Extract the [X, Y] coordinate from the center of the cell holding the provided text.  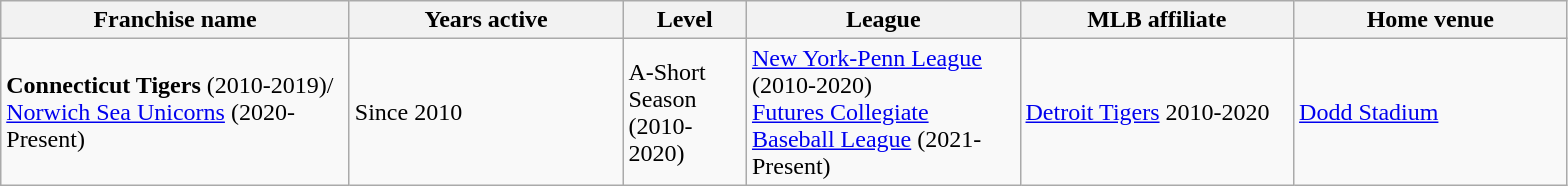
MLB affiliate [1157, 20]
Level [685, 20]
Home venue [1431, 20]
Since 2010 [486, 112]
Detroit Tigers 2010-2020 [1157, 112]
Connecticut Tigers (2010-2019)/Norwich Sea Unicorns (2020-Present) [176, 112]
Franchise name [176, 20]
New York-Penn League (2010-2020) Futures Collegiate Baseball League (2021-Present) [883, 112]
Years active [486, 20]
Dodd Stadium [1431, 112]
A-Short Season (2010-2020) [685, 112]
League [883, 20]
